Extract the (x, y) coordinate from the center of the cell holding the provided text.  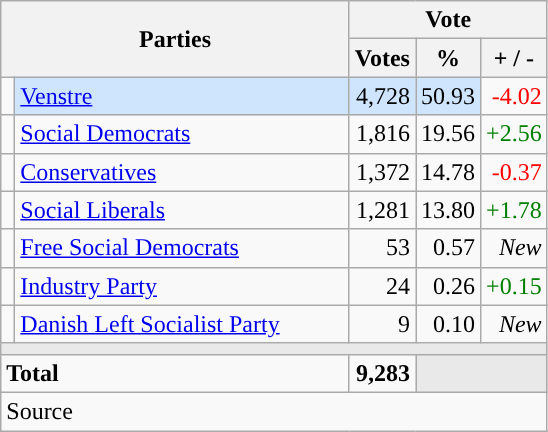
+2.56 (514, 134)
0.26 (448, 286)
+ / - (514, 58)
9,283 (382, 373)
Total (176, 373)
Parties (176, 39)
1,281 (382, 210)
Venstre (182, 96)
1,816 (382, 134)
+1.78 (514, 210)
Industry Party (182, 286)
53 (382, 248)
4,728 (382, 96)
24 (382, 286)
Conservatives (182, 172)
Vote (448, 20)
50.93 (448, 96)
1,372 (382, 172)
0.10 (448, 324)
Social Liberals (182, 210)
Source (274, 411)
Social Democrats (182, 134)
19.56 (448, 134)
+0.15 (514, 286)
Votes (382, 58)
Danish Left Socialist Party (182, 324)
14.78 (448, 172)
-0.37 (514, 172)
-4.02 (514, 96)
13.80 (448, 210)
0.57 (448, 248)
9 (382, 324)
Free Social Democrats (182, 248)
% (448, 58)
